Detect which cell encompasses the target text, then output its (x, y) center coordinate. 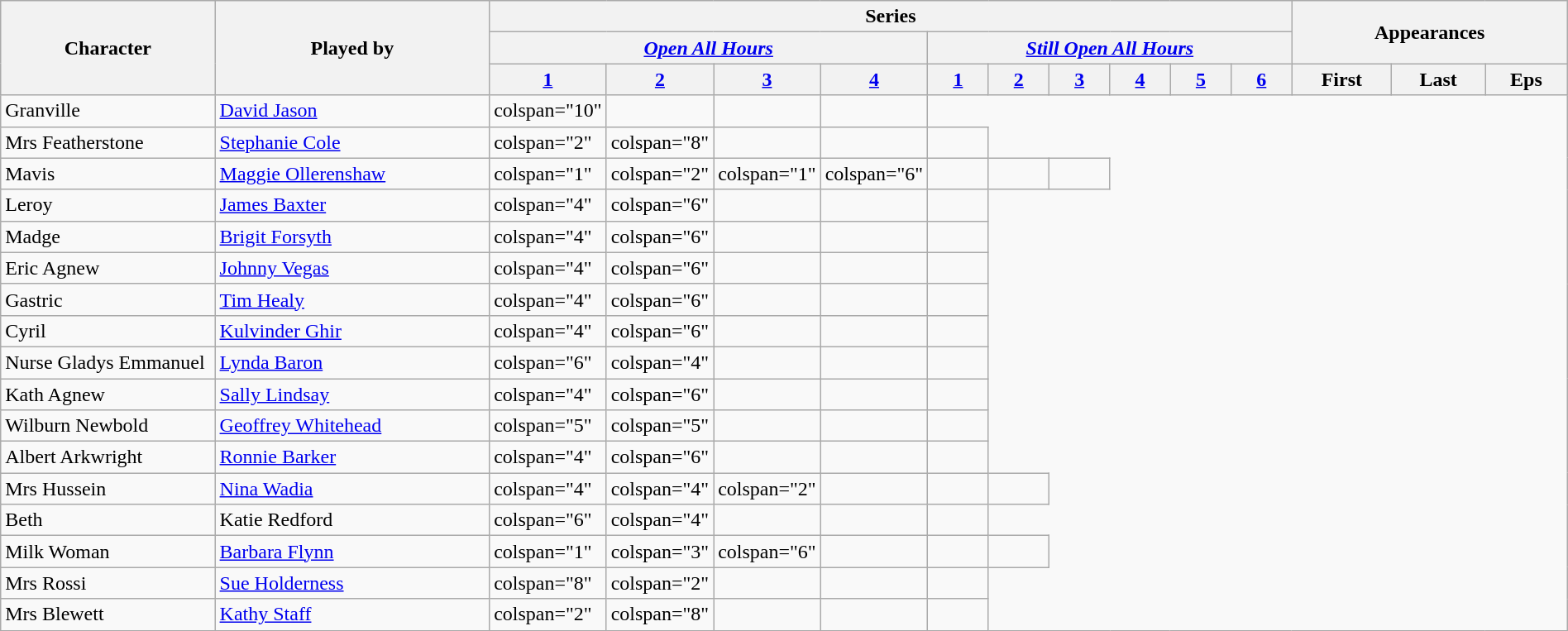
Lynda Baron (352, 362)
Mrs Featherstone (108, 142)
Nina Wadia (352, 489)
Katie Redford (352, 520)
David Jason (352, 111)
Mrs Hussein (108, 489)
Granville (108, 111)
Leroy (108, 205)
Kulvinder Ghir (352, 331)
Barbara Flynn (352, 552)
Open All Hours (709, 48)
Mavis (108, 174)
Madge (108, 237)
First (1341, 79)
Ronnie Barker (352, 457)
Cyril (108, 331)
Beth (108, 520)
Still Open All Hours (1110, 48)
5 (1201, 79)
Mrs Blewett (108, 614)
colspan="3" (660, 552)
Geoffrey Whitehead (352, 426)
Sally Lindsay (352, 394)
Kath Agnew (108, 394)
Eric Agnew (108, 268)
Character (108, 48)
Eps (1527, 79)
colspan="10" (548, 111)
Kathy Staff (352, 614)
Appearances (1429, 32)
Maggie Ollerenshaw (352, 174)
Brigit Forsyth (352, 237)
James Baxter (352, 205)
6 (1262, 79)
Tim Healy (352, 299)
Gastric (108, 299)
Last (1439, 79)
Albert Arkwright (108, 457)
Milk Woman (108, 552)
Played by (352, 48)
Johnny Vegas (352, 268)
Wilburn Newbold (108, 426)
Nurse Gladys Emmanuel (108, 362)
Sue Holderness (352, 583)
Mrs Rossi (108, 583)
Series (891, 17)
Stephanie Cole (352, 142)
